Detect which cell encompasses the target text, then output its [X, Y] center coordinate. 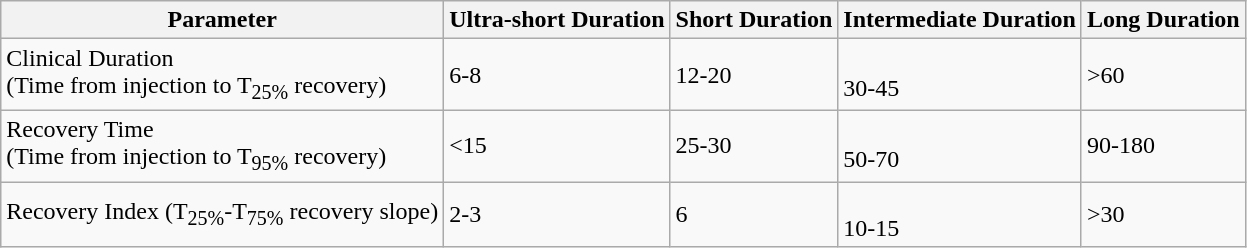
25-30 [754, 146]
50-70 [960, 146]
<15 [557, 146]
10-15 [960, 214]
Intermediate Duration [960, 20]
Ultra-short Duration [557, 20]
12-20 [754, 74]
90-180 [1163, 146]
Long Duration [1163, 20]
>30 [1163, 214]
Parameter [222, 20]
>60 [1163, 74]
Short Duration [754, 20]
Clinical Duration (Time from injection to T25% recovery) [222, 74]
30-45 [960, 74]
6 [754, 214]
Recovery Index (T25%-T75% recovery slope) [222, 214]
2-3 [557, 214]
Recovery Time (Time from injection to T95% recovery) [222, 146]
6-8 [557, 74]
